Search for the cell housing the specified text and yield its [x, y] center coordinate. 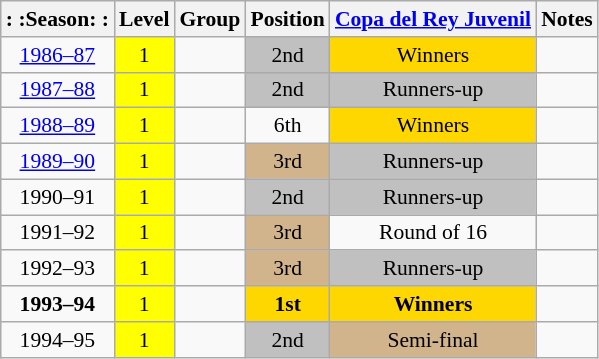
1994–95 [58, 340]
Copa del Rey Juvenil [433, 19]
1991–92 [58, 233]
1990–91 [58, 197]
Position [287, 19]
1986–87 [58, 55]
: :Season: : [58, 19]
1992–93 [58, 269]
1993–94 [58, 304]
Round of 16 [433, 233]
6th [287, 126]
Notes [567, 19]
Semi-final [433, 340]
1989–90 [58, 162]
Level [144, 19]
Group [210, 19]
1988–89 [58, 126]
1st [287, 304]
1987–88 [58, 90]
